Capture the cell that displays the provided text and extract its [x, y] central coordinate. 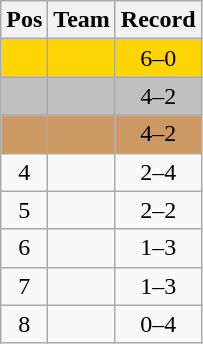
Pos [24, 20]
7 [24, 286]
6 [24, 248]
Team [82, 20]
5 [24, 210]
6–0 [158, 58]
2–4 [158, 172]
8 [24, 324]
0–4 [158, 324]
2–2 [158, 210]
4 [24, 172]
Record [158, 20]
